Output the [x, y] coordinate of the center of the cell containing the given text.  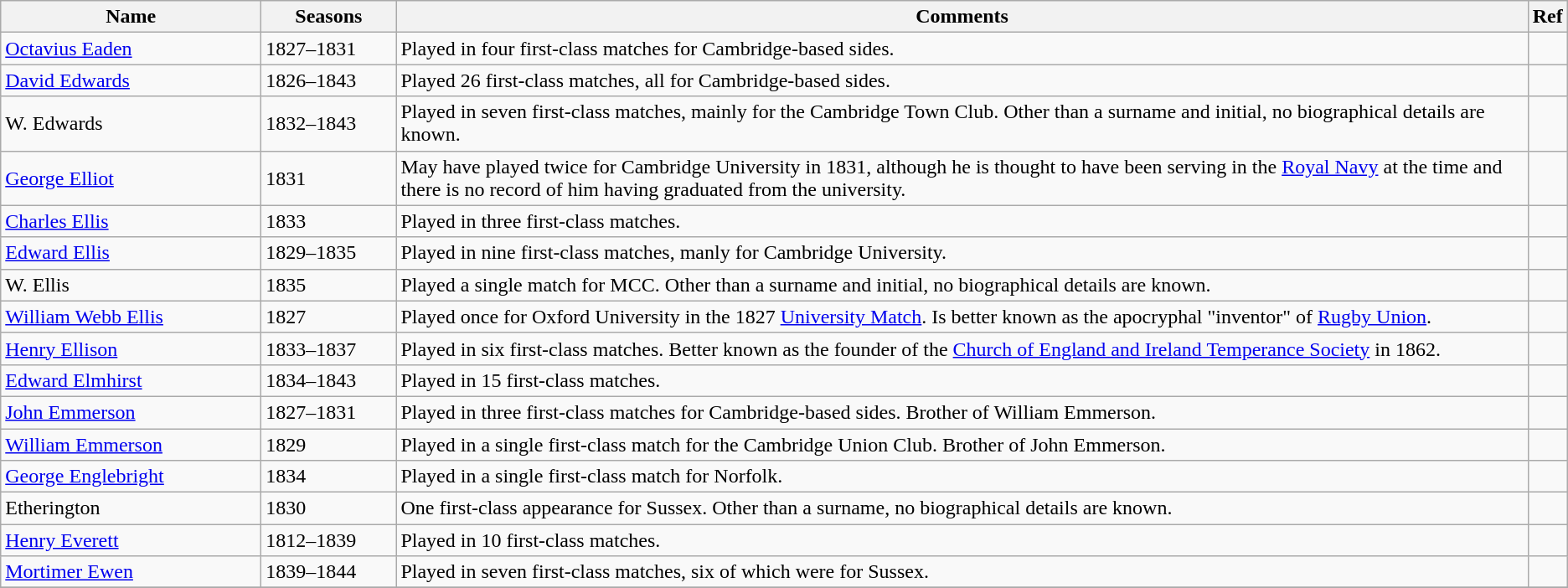
1833–1837 [328, 348]
1827 [328, 317]
W. Ellis [131, 285]
Played in seven first-class matches, six of which were for Sussex. [962, 572]
1833 [328, 221]
Played once for Oxford University in the 1827 University Match. Is better known as the apocryphal "inventor" of Rugby Union. [962, 317]
1829–1835 [328, 253]
Charles Ellis [131, 221]
Played in 10 first-class matches. [962, 540]
W. Edwards [131, 124]
Played in four first-class matches for Cambridge-based sides. [962, 49]
Played in 15 first-class matches. [962, 380]
Etherington [131, 508]
Octavius Eaden [131, 49]
Ref [1548, 17]
Edward Ellis [131, 253]
1834 [328, 477]
William Emmerson [131, 445]
1831 [328, 178]
Played in three first-class matches for Cambridge-based sides. Brother of William Emmerson. [962, 412]
One first-class appearance for Sussex. Other than a surname, no biographical details are known. [962, 508]
Henry Ellison [131, 348]
Comments [962, 17]
Name [131, 17]
1826–1843 [328, 80]
Edward Elmhirst [131, 380]
1812–1839 [328, 540]
William Webb Ellis [131, 317]
John Emmerson [131, 412]
1839–1844 [328, 572]
David Edwards [131, 80]
Played 26 first-class matches, all for Cambridge-based sides. [962, 80]
1835 [328, 285]
George Elliot [131, 178]
1829 [328, 445]
Played a single match for MCC. Other than a surname and initial, no biographical details are known. [962, 285]
Mortimer Ewen [131, 572]
1834–1843 [328, 380]
1830 [328, 508]
1832–1843 [328, 124]
George Englebright [131, 477]
Played in seven first-class matches, mainly for the Cambridge Town Club. Other than a surname and initial, no biographical details are known. [962, 124]
Henry Everett [131, 540]
Played in nine first-class matches, manly for Cambridge University. [962, 253]
Seasons [328, 17]
Played in six first-class matches. Better known as the founder of the Church of England and Ireland Temperance Society in 1862. [962, 348]
Played in a single first-class match for Norfolk. [962, 477]
Played in a single first-class match for the Cambridge Union Club. Brother of John Emmerson. [962, 445]
Played in three first-class matches. [962, 221]
